Pinpoint the cell where the given text exists, returning its (X, Y) midpoint coordinate. 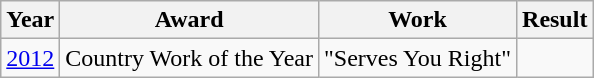
2012 (30, 58)
Work (417, 20)
Result (555, 20)
Country Work of the Year (190, 58)
Year (30, 20)
"Serves You Right" (417, 58)
Award (190, 20)
